Capture the cell that displays the provided text and extract its (x, y) central coordinate. 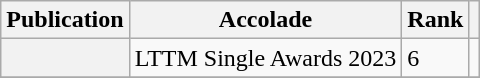
6 (436, 58)
Publication (65, 20)
Rank (436, 20)
Accolade (266, 20)
LTTM Single Awards 2023 (266, 58)
